Return the [x, y] coordinate for the center point of the cell that contains the specified text.  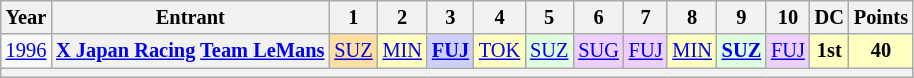
Points [881, 17]
8 [692, 17]
9 [742, 17]
Entrant [190, 17]
4 [500, 17]
10 [788, 17]
DC [830, 17]
1 [353, 17]
7 [646, 17]
1st [830, 51]
X Japan Racing Team LeMans [190, 51]
1996 [26, 51]
Year [26, 17]
40 [881, 51]
5 [549, 17]
6 [598, 17]
3 [450, 17]
TOK [500, 51]
2 [402, 17]
SUG [598, 51]
